From the cell containing the given text, extract its center point as (x, y) coordinate. 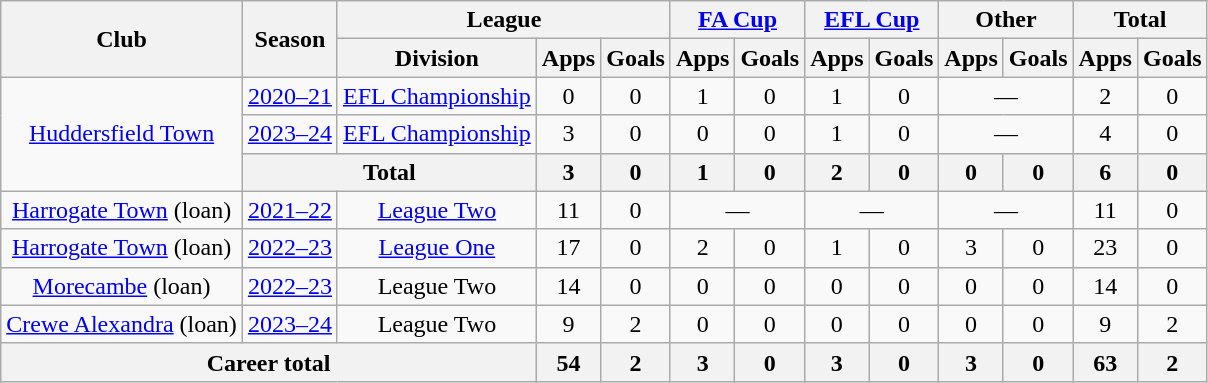
6 (1105, 172)
2020–21 (290, 96)
17 (568, 248)
63 (1105, 362)
Club (122, 39)
Division (436, 58)
Morecambe (loan) (122, 286)
League One (436, 248)
League (504, 20)
54 (568, 362)
Huddersfield Town (122, 134)
Other (1006, 20)
FA Cup (737, 20)
Career total (269, 362)
23 (1105, 248)
EFL Cup (872, 20)
Crewe Alexandra (loan) (122, 324)
Season (290, 39)
2021–22 (290, 210)
4 (1105, 134)
